For the text-containing cell, return its midpoint in (X, Y) coordinate format. 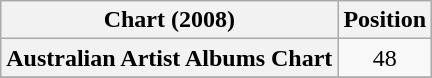
Australian Artist Albums Chart (170, 58)
Chart (2008) (170, 20)
48 (385, 58)
Position (385, 20)
